Locate the cell with the specified text and output its [x, y] center coordinate. 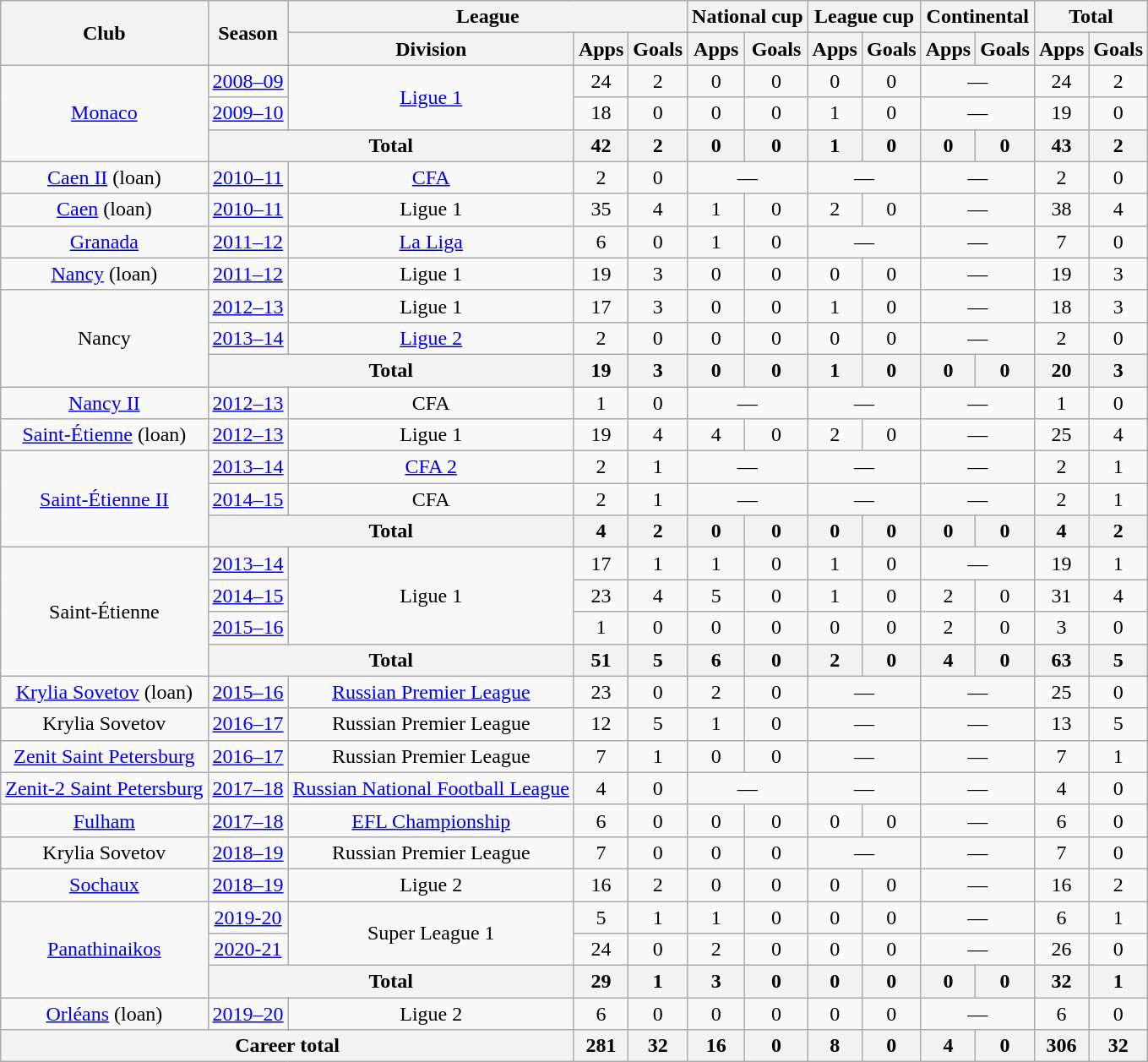
Saint-Étienne II [105, 499]
26 [1061, 950]
29 [601, 982]
EFL Championship [431, 820]
42 [601, 145]
Monaco [105, 113]
63 [1061, 660]
35 [601, 210]
13 [1061, 724]
Season [248, 33]
Zenit-2 Saint Petersburg [105, 788]
Saint-Étienne (loan) [105, 435]
Caen (loan) [105, 210]
2009–10 [248, 113]
La Liga [431, 242]
2019–20 [248, 1014]
Zenit Saint Petersburg [105, 756]
Nancy II [105, 403]
Granada [105, 242]
20 [1061, 370]
National cup [748, 17]
31 [1061, 596]
2020-21 [248, 950]
Krylia Sovetov (loan) [105, 692]
Russian National Football League [431, 788]
Nancy (loan) [105, 274]
Saint-Étienne [105, 612]
Club [105, 33]
Sochaux [105, 885]
Nancy [105, 338]
2019-20 [248, 917]
Panathinaikos [105, 949]
Fulham [105, 820]
281 [601, 1046]
Career total [287, 1046]
43 [1061, 145]
8 [835, 1046]
League [488, 17]
12 [601, 724]
Division [431, 49]
Super League 1 [431, 933]
League cup [864, 17]
Continental [977, 17]
CFA 2 [431, 467]
51 [601, 660]
306 [1061, 1046]
Caen II (loan) [105, 177]
38 [1061, 210]
2008–09 [248, 81]
Orléans (loan) [105, 1014]
